For the text-containing cell, return its midpoint in [X, Y] coordinate format. 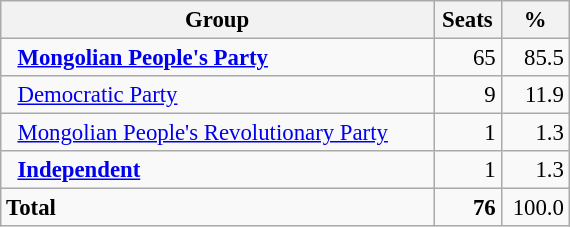
Seats [468, 20]
65 [468, 58]
11.9 [535, 95]
Mongolian People's Party [218, 58]
Group [218, 20]
Democratic Party [218, 95]
% [535, 20]
Mongolian People's Revolutionary Party [218, 133]
Independent [218, 170]
Total [218, 208]
100.0 [535, 208]
9 [468, 95]
76 [468, 208]
85.5 [535, 58]
